Find where the given text appears and provide that cell's center as [X, Y] coordinate. 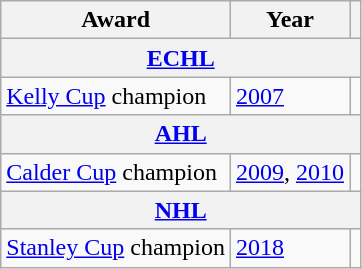
Year [290, 20]
NHL [181, 210]
Kelly Cup champion [116, 96]
Award [116, 20]
2018 [290, 248]
2009, 2010 [290, 172]
Stanley Cup champion [116, 248]
AHL [181, 134]
ECHL [181, 58]
2007 [290, 96]
Calder Cup champion [116, 172]
